Detect which cell encompasses the target text, then output its (X, Y) center coordinate. 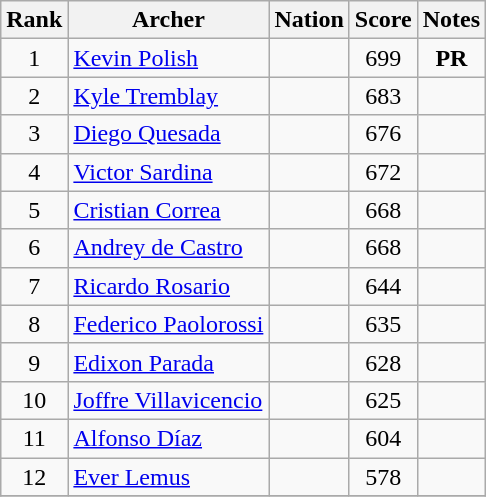
Ever Lemus (168, 477)
676 (383, 134)
Rank (34, 20)
Cristian Correa (168, 210)
2 (34, 96)
Kevin Polish (168, 58)
9 (34, 362)
8 (34, 324)
12 (34, 477)
Diego Quesada (168, 134)
604 (383, 438)
Nation (309, 20)
Victor Sardina (168, 172)
PR (451, 58)
672 (383, 172)
1 (34, 58)
644 (383, 286)
Ricardo Rosario (168, 286)
Edixon Parada (168, 362)
11 (34, 438)
578 (383, 477)
7 (34, 286)
Joffre Villavicencio (168, 400)
635 (383, 324)
Federico Paolorossi (168, 324)
Archer (168, 20)
5 (34, 210)
Alfonso Díaz (168, 438)
Score (383, 20)
10 (34, 400)
3 (34, 134)
6 (34, 248)
625 (383, 400)
628 (383, 362)
Notes (451, 20)
Kyle Tremblay (168, 96)
683 (383, 96)
699 (383, 58)
Andrey de Castro (168, 248)
4 (34, 172)
